Determine the (x, y) coordinate at the center of the cell enclosing the given text.  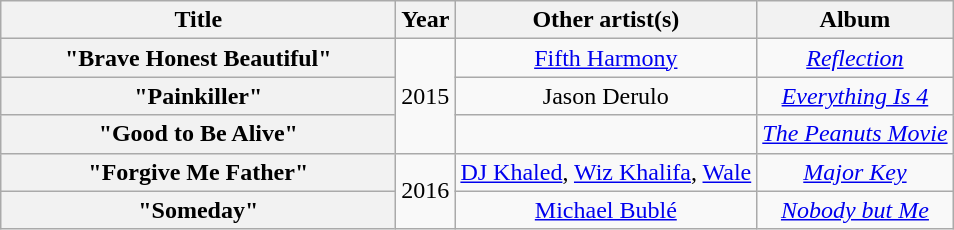
Reflection (855, 58)
"Forgive Me Father" (198, 172)
"Brave Honest Beautiful" (198, 58)
DJ Khaled, Wiz Khalifa, Wale (606, 172)
Everything Is 4 (855, 96)
Album (855, 20)
"Painkiller" (198, 96)
Jason Derulo (606, 96)
Other artist(s) (606, 20)
Michael Bublé (606, 210)
Major Key (855, 172)
"Someday" (198, 210)
Year (426, 20)
Fifth Harmony (606, 58)
Nobody but Me (855, 210)
Title (198, 20)
"Good to Be Alive" (198, 134)
2015 (426, 96)
2016 (426, 191)
The Peanuts Movie (855, 134)
